Determine the (x, y) coordinate at the center of the cell enclosing the given text.  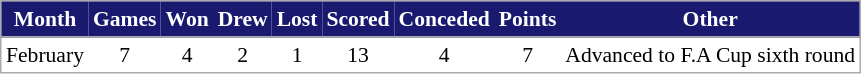
Lost (297, 20)
February (46, 55)
Other (710, 20)
Conceded (444, 20)
Won (187, 20)
Advanced to F.A Cup sixth round (710, 55)
Games (124, 20)
Scored (358, 20)
Points (528, 20)
Month (46, 20)
1 (297, 55)
2 (242, 55)
Drew (242, 20)
13 (358, 55)
